Search for the cell housing the specified text and yield its (X, Y) center coordinate. 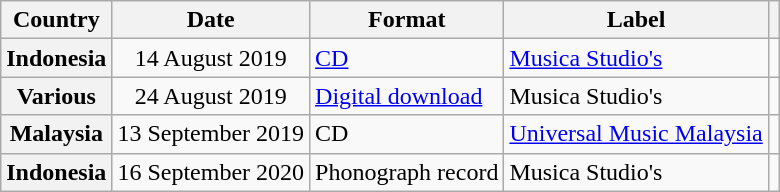
Various (56, 96)
Phonograph record (407, 172)
14 August 2019 (211, 58)
Country (56, 20)
13 September 2019 (211, 134)
Label (636, 20)
Universal Music Malaysia (636, 134)
Format (407, 20)
Date (211, 20)
Digital download (407, 96)
24 August 2019 (211, 96)
Malaysia (56, 134)
16 September 2020 (211, 172)
